Locate the cell with the specified text and output its (X, Y) center coordinate. 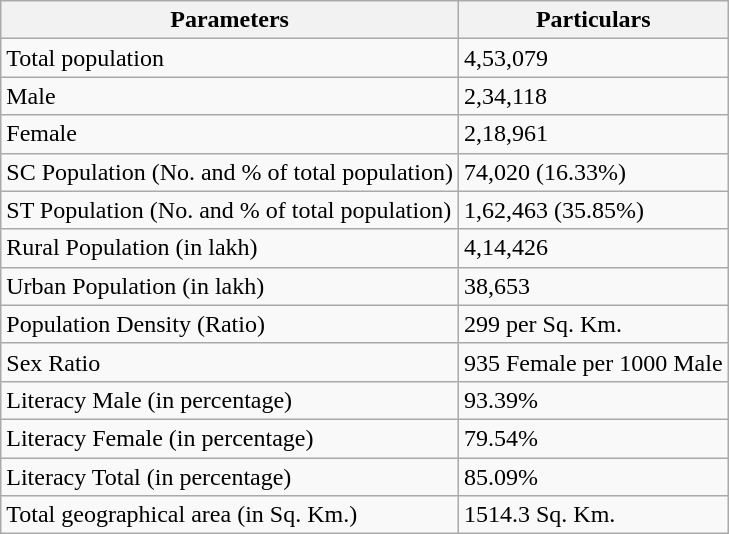
ST Population (No. and % of total population) (230, 210)
Female (230, 134)
4,14,426 (593, 248)
4,53,079 (593, 58)
Literacy Total (in percentage) (230, 477)
2,18,961 (593, 134)
Urban Population (in lakh) (230, 286)
1514.3 Sq. Km. (593, 515)
Total population (230, 58)
299 per Sq. Km. (593, 324)
74,020 (16.33%) (593, 172)
Sex Ratio (230, 362)
85.09% (593, 477)
Rural Population (in lakh) (230, 248)
935 Female per 1000 Male (593, 362)
Literacy Male (in percentage) (230, 400)
93.39% (593, 400)
Population Density (Ratio) (230, 324)
1,62,463 (35.85%) (593, 210)
Male (230, 96)
SC Population (No. and % of total population) (230, 172)
79.54% (593, 438)
Literacy Female (in percentage) (230, 438)
Particulars (593, 20)
Total geographical area (in Sq. Km.) (230, 515)
38,653 (593, 286)
Parameters (230, 20)
2,34,118 (593, 96)
